Search for the cell housing the specified text and yield its (x, y) center coordinate. 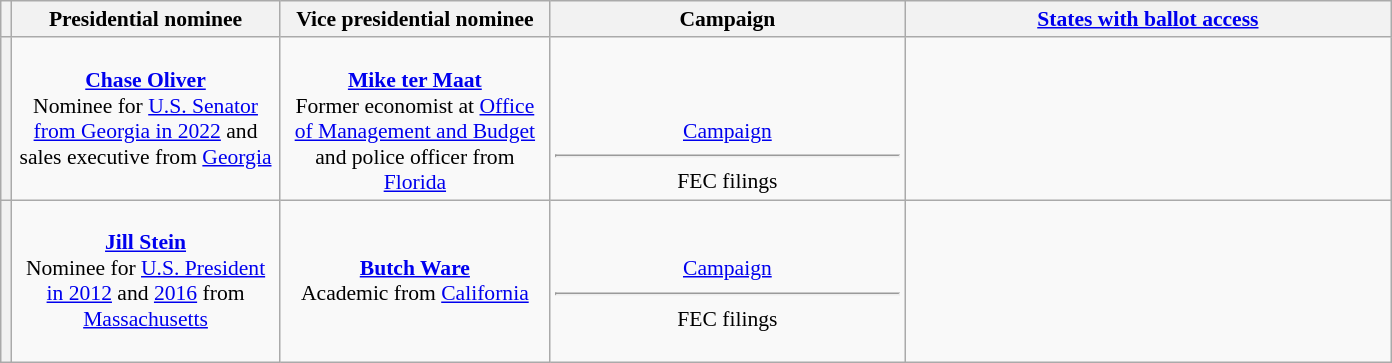
Campaign (728, 19)
Jill SteinNominee for U.S. President in 2012 and 2016 from Massachusetts (146, 281)
Chase OliverNominee for U.S. Senator from Georgia in 2022 and sales executive from Georgia (146, 118)
Vice presidential nominee (414, 19)
States with ballot access (1148, 19)
Mike ter MaatFormer economist at Office of Management and Budget and police officer from Florida (414, 118)
Presidential nominee (146, 19)
Butch WareAcademic from California (414, 281)
